Pinpoint the cell where the given text exists, returning its [X, Y] midpoint coordinate. 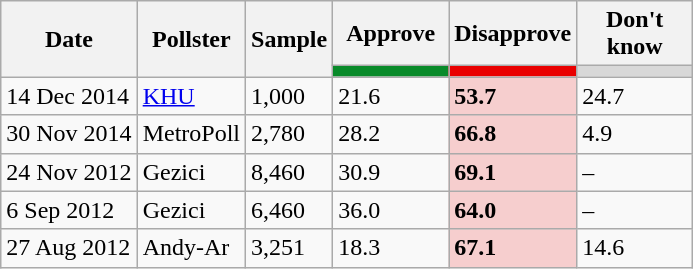
21.6 [391, 96]
Sample [290, 39]
14 Dec 2014 [69, 96]
64.0 [513, 210]
28.2 [391, 134]
24 Nov 2012 [69, 172]
Disapprove [513, 34]
4.9 [635, 134]
53.7 [513, 96]
3,251 [290, 248]
Andy-Ar [191, 248]
66.8 [513, 134]
MetroPoll [191, 134]
6 Sep 2012 [69, 210]
KHU [191, 96]
27 Aug 2012 [69, 248]
24.7 [635, 96]
30 Nov 2014 [69, 134]
6,460 [290, 210]
36.0 [391, 210]
1,000 [290, 96]
Date [69, 39]
18.3 [391, 248]
30.9 [391, 172]
8,460 [290, 172]
Approve [391, 34]
69.1 [513, 172]
Don't know [635, 34]
Pollster [191, 39]
67.1 [513, 248]
14.6 [635, 248]
2,780 [290, 134]
